From the cell containing the given text, extract its center point as [X, Y] coordinate. 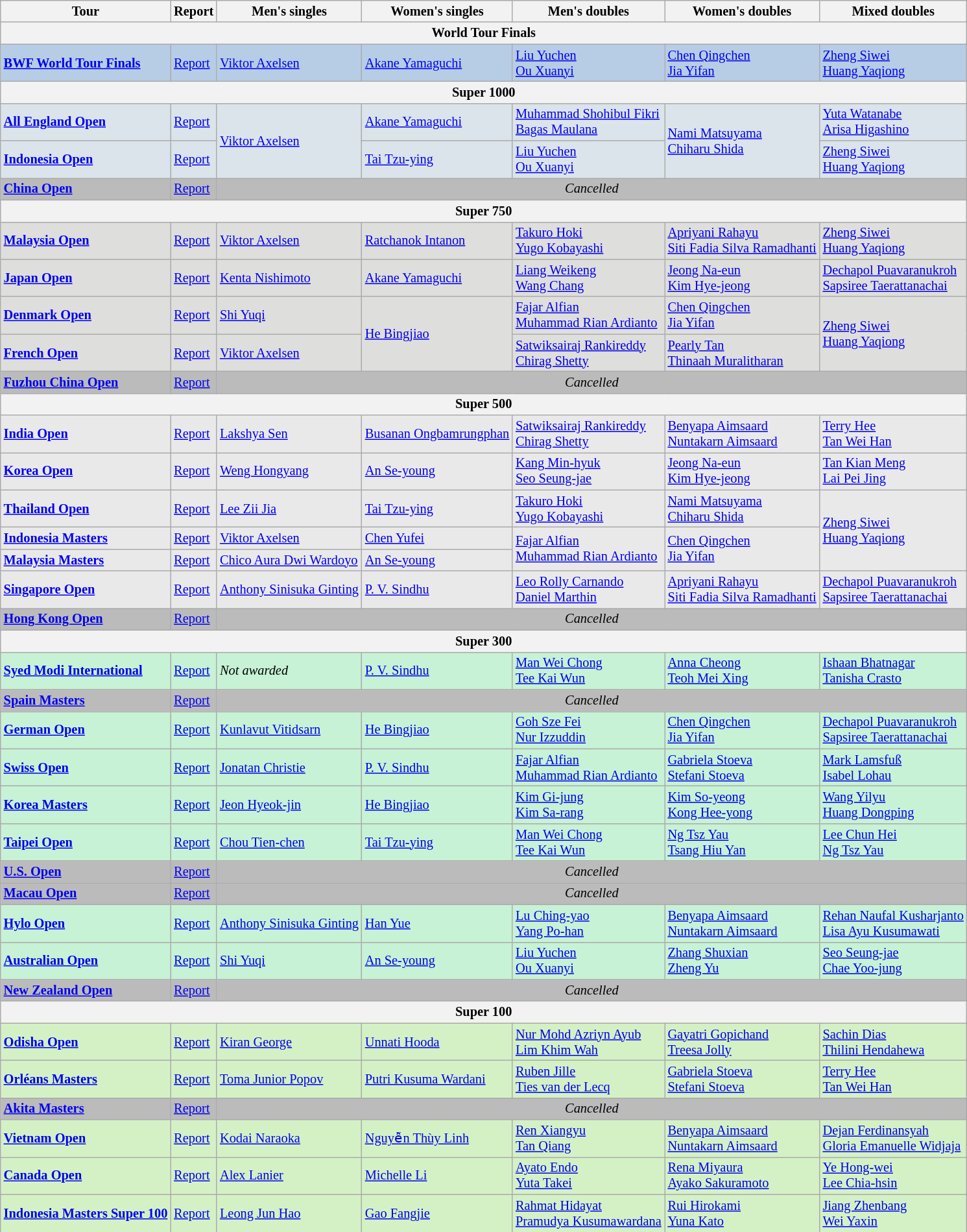
Jiang Zhenbang Wei Yaxin [894, 1213]
Lee Chun Hei Ng Tsz Yau [894, 842]
Rena Miyaura Ayako Sakuramoto [742, 1176]
Ye Hong-wei Lee Chia-hsin [894, 1176]
Liang Weikeng Wang Chang [588, 278]
Gayatri Gopichand Treesa Jolly [742, 1042]
Not awarded [289, 671]
French Open [86, 353]
Swiss Open [86, 767]
Indonesia Open [86, 160]
World Tour Finals [484, 33]
Indonesia Masters Super 100 [86, 1213]
Ratchanok Intanon [437, 241]
Wang Yilyu Huang Dongping [894, 804]
New Zealand Open [86, 990]
Alex Lanier [289, 1176]
Gao Fangjie [437, 1213]
Odisha Open [86, 1042]
Seo Seung-jae Chae Yoo-jung [894, 961]
Rahmat Hidayat Pramudya Kusumawardana [588, 1213]
Kiran George [289, 1042]
Ren Xiangyu Tan Qiang [588, 1139]
Mixed doubles [894, 11]
Chico Aura Dwi Wardoyo [289, 560]
Jonatan Christie [289, 767]
Kodai Naraoka [289, 1139]
Tour [86, 11]
Anna Cheong Teoh Mei Xing [742, 671]
Unnati Hooda [437, 1042]
All England Open [86, 122]
Yuta Watanabe Arisa Higashino [894, 122]
U.S. Open [86, 872]
Akita Masters [86, 1109]
India Open [86, 434]
Kenta Nishimoto [289, 278]
Super 750 [484, 211]
Chou Tien-chen [289, 842]
Women's singles [437, 11]
Super 100 [484, 1012]
Men's doubles [588, 11]
Thailand Open [86, 509]
Super 300 [484, 641]
Muhammad Shohibul Fikri Bagas Maulana [588, 122]
Denmark Open [86, 315]
Toma Junior Popov [289, 1079]
Michelle Li [437, 1176]
Singapore Open [86, 590]
Han Yue [437, 923]
Hong Kong Open [86, 619]
BWF World Tour Finals [86, 63]
Women's doubles [742, 11]
German Open [86, 730]
Sachin Dias Thilini Hendahewa [894, 1042]
Rui Hirokami Yuna Kato [742, 1213]
Vietnam Open [86, 1139]
Busanan Ongbamrungphan [437, 434]
Goh Sze Fei Nur Izzuddin [588, 730]
Fuzhou China Open [86, 382]
Korea Open [86, 471]
Ishaan Bhatnagar Tanisha Crasto [894, 671]
Macau Open [86, 893]
Orléans Masters [86, 1079]
Lu Ching-yao Yang Po-han [588, 923]
Chen Yufei [437, 538]
Zhang Shuxian Zheng Yu [742, 961]
Pearly Tan Thinaah Muralitharan [742, 353]
Canada Open [86, 1176]
Leo Rolly Carnando Daniel Marthin [588, 590]
Lakshya Sen [289, 434]
Kim So-yeong Kong Hee-yong [742, 804]
Australian Open [86, 961]
Korea Masters [86, 804]
Ayato Endo Yuta Takei [588, 1176]
Ruben Jille Ties van der Lecq [588, 1079]
Kim Gi-jung Kim Sa-rang [588, 804]
Taipei Open [86, 842]
Jeon Hyeok-jin [289, 804]
Hylo Open [86, 923]
Ng Tsz Yau Tsang Hiu Yan [742, 842]
China Open [86, 189]
Nguyễn Thùy Linh [437, 1139]
Putri Kusuma Wardani [437, 1079]
Indonesia Masters [86, 538]
Malaysia Open [86, 241]
Kang Min-hyuk Seo Seung-jae [588, 471]
Syed Modi International [86, 671]
Leong Jun Hao [289, 1213]
Tan Kian Meng Lai Pei Jing [894, 471]
Super 1000 [484, 92]
Lee Zii Jia [289, 509]
Japan Open [86, 278]
Nur Mohd Azriyn Ayub Lim Khim Wah [588, 1042]
Kunlavut Vitidsarn [289, 730]
Dejan Ferdinansyah Gloria Emanuelle Widjaja [894, 1139]
Men's singles [289, 11]
Mark Lamsfuß Isabel Lohau [894, 767]
Rehan Naufal Kusharjanto Lisa Ayu Kusumawati [894, 923]
Super 500 [484, 404]
Weng Hongyang [289, 471]
Spain Masters [86, 700]
Malaysia Masters [86, 560]
